Determine the (X, Y) coordinate at the center of the cell enclosing the given text.  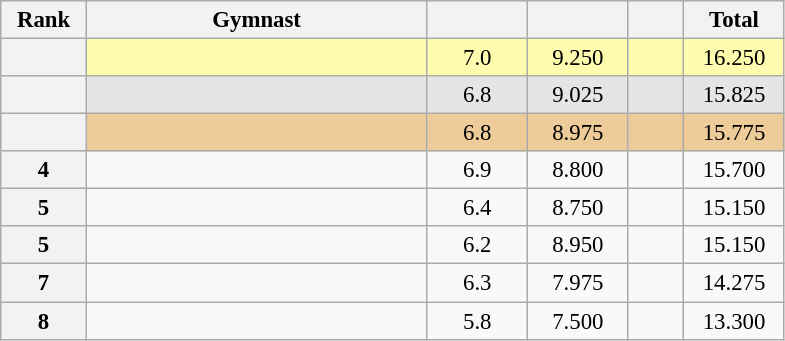
15.775 (734, 133)
8.950 (578, 245)
5.8 (478, 321)
8.750 (578, 208)
7 (44, 283)
7.500 (578, 321)
7.0 (478, 58)
6.4 (478, 208)
4 (44, 170)
Rank (44, 20)
6.3 (478, 283)
14.275 (734, 283)
15.700 (734, 170)
9.025 (578, 95)
8.800 (578, 170)
8.975 (578, 133)
Gymnast (256, 20)
Total (734, 20)
6.2 (478, 245)
15.825 (734, 95)
9.250 (578, 58)
6.9 (478, 170)
13.300 (734, 321)
8 (44, 321)
16.250 (734, 58)
7.975 (578, 283)
